Find where the given text appears and provide that cell's center as (x, y) coordinate. 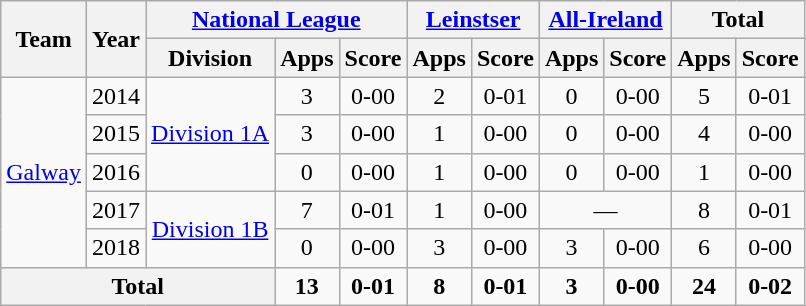
2014 (116, 96)
6 (704, 248)
5 (704, 96)
Leinstser (473, 20)
0-02 (770, 286)
4 (704, 134)
7 (307, 210)
24 (704, 286)
2017 (116, 210)
2016 (116, 172)
2015 (116, 134)
Galway (44, 172)
2018 (116, 248)
Division 1B (210, 229)
Division (210, 58)
Division 1A (210, 134)
2 (439, 96)
All-Ireland (605, 20)
13 (307, 286)
Year (116, 39)
— (605, 210)
Team (44, 39)
National League (276, 20)
